Return (x, y) of the center of cell containing provided text 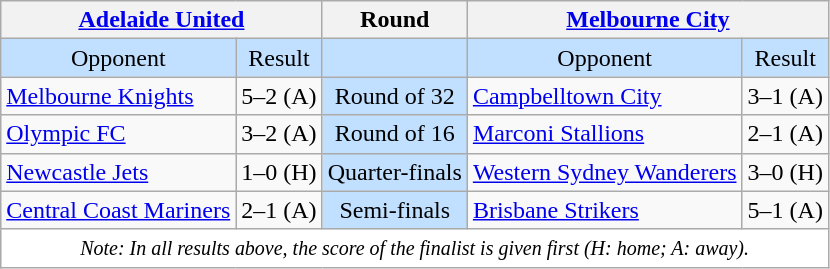
Melbourne City (648, 20)
Campbelltown City (604, 96)
Round (394, 20)
5–2 (A) (279, 96)
3–1 (A) (785, 96)
Round of 16 (394, 134)
Note: In all results above, the score of the finalist is given first (H: home; A: away). (415, 248)
Central Coast Mariners (118, 210)
5–1 (A) (785, 210)
Round of 32 (394, 96)
Newcastle Jets (118, 172)
Semi-finals (394, 210)
1–0 (H) (279, 172)
Western Sydney Wanderers (604, 172)
Olympic FC (118, 134)
Marconi Stallions (604, 134)
Adelaide United (162, 20)
Quarter-finals (394, 172)
3–2 (A) (279, 134)
3–0 (H) (785, 172)
Melbourne Knights (118, 96)
Brisbane Strikers (604, 210)
